Determine the (x, y) coordinate at the center of the cell enclosing the given text.  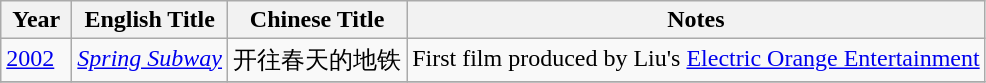
开往春天的地铁 (318, 60)
Year (36, 20)
Chinese Title (318, 20)
Notes (696, 20)
Spring Subway (150, 60)
First film produced by Liu's Electric Orange Entertainment (696, 60)
2002 (36, 60)
English Title (150, 20)
